From the cell containing the given text, extract its center point as (X, Y) coordinate. 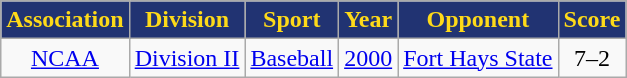
NCAA (65, 58)
Association (65, 20)
2000 (368, 58)
Sport (292, 20)
Year (368, 20)
Opponent (478, 20)
Fort Hays State (478, 58)
Score (592, 20)
Division II (187, 58)
Baseball (292, 58)
Division (187, 20)
7–2 (592, 58)
